Determine the [x, y] coordinate at the center of the cell enclosing the given text.  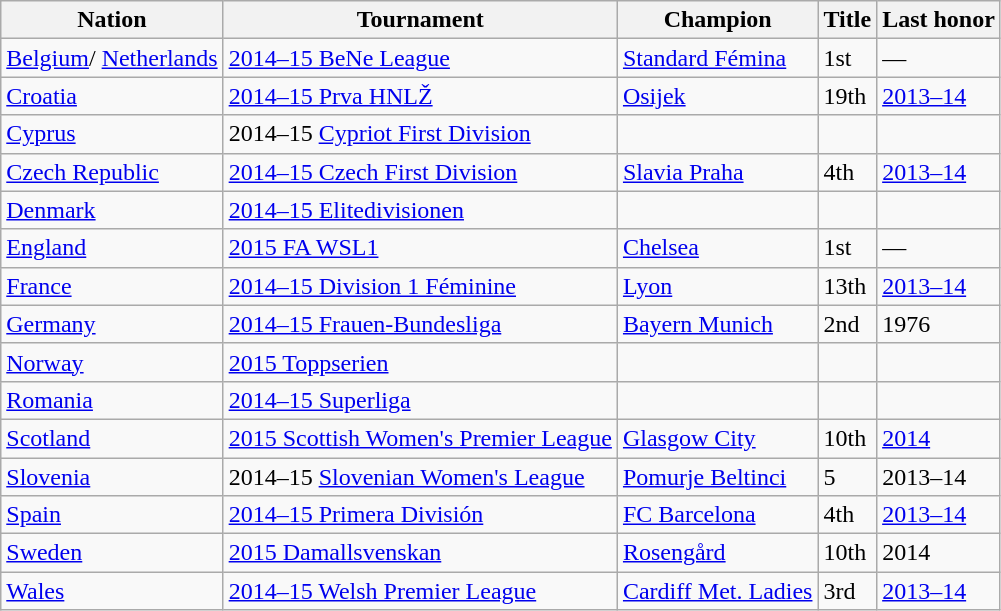
Wales [112, 591]
Slavia Praha [718, 172]
19th [848, 96]
Romania [112, 400]
2014–15 Slovenian Women's League [420, 477]
2014–15 Primera División [420, 515]
Pomurje Beltinci [718, 477]
2015 FA WSL1 [420, 248]
Glasgow City [718, 438]
2014–15 Frauen-Bundesliga [420, 324]
13th [848, 286]
5 [848, 477]
2014–15 Czech First Division [420, 172]
3rd [848, 591]
Croatia [112, 96]
Tournament [420, 20]
Cyprus [112, 134]
2014–15 Superliga [420, 400]
England [112, 248]
Rosengård [718, 553]
2014–15 Prva HNLŽ [420, 96]
2015 Toppserien [420, 362]
Bayern Munich [718, 324]
Title [848, 20]
2014–15 Division 1 Féminine [420, 286]
Champion [718, 20]
Slovenia [112, 477]
Czech Republic [112, 172]
Osijek [718, 96]
Sweden [112, 553]
Standard Fémina [718, 58]
2014–15 Cypriot First Division [420, 134]
2015 Damallsvenskan [420, 553]
Scotland [112, 438]
Cardiff Met. Ladies [718, 591]
Chelsea [718, 248]
Spain [112, 515]
2014–15 Welsh Premier League [420, 591]
2014–15 BeNe League [420, 58]
2015 Scottish Women's Premier League [420, 438]
FC Barcelona [718, 515]
2nd [848, 324]
2014–15 Elitedivisionen [420, 210]
Germany [112, 324]
Norway [112, 362]
Denmark [112, 210]
Belgium/ Netherlands [112, 58]
Last honor [939, 20]
Lyon [718, 286]
France [112, 286]
Nation [112, 20]
1976 [939, 324]
